Identify which cell holds the provided text, then report its [x, y] central coordinate. 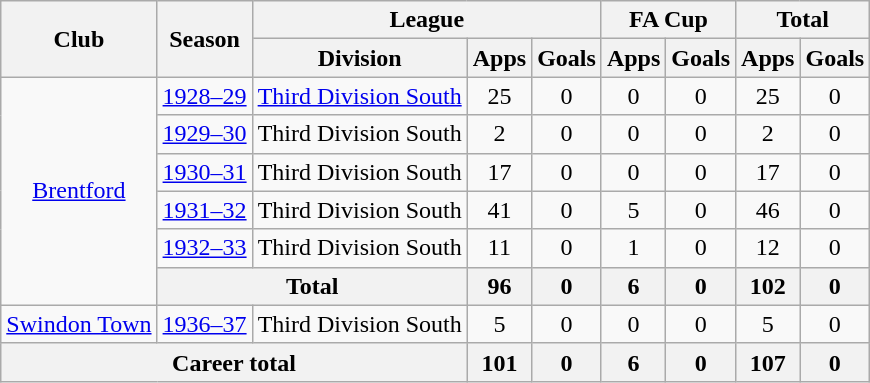
101 [499, 362]
41 [499, 210]
Brentford [79, 191]
League [426, 20]
12 [768, 248]
11 [499, 248]
1 [633, 248]
96 [499, 286]
1932–33 [204, 248]
107 [768, 362]
Swindon Town [79, 324]
1931–32 [204, 210]
Club [79, 39]
102 [768, 286]
Division [360, 58]
1928–29 [204, 96]
46 [768, 210]
1930–31 [204, 172]
1936–37 [204, 324]
Career total [234, 362]
1929–30 [204, 134]
Season [204, 39]
FA Cup [668, 20]
